Return [x, y] of the center of cell containing provided text 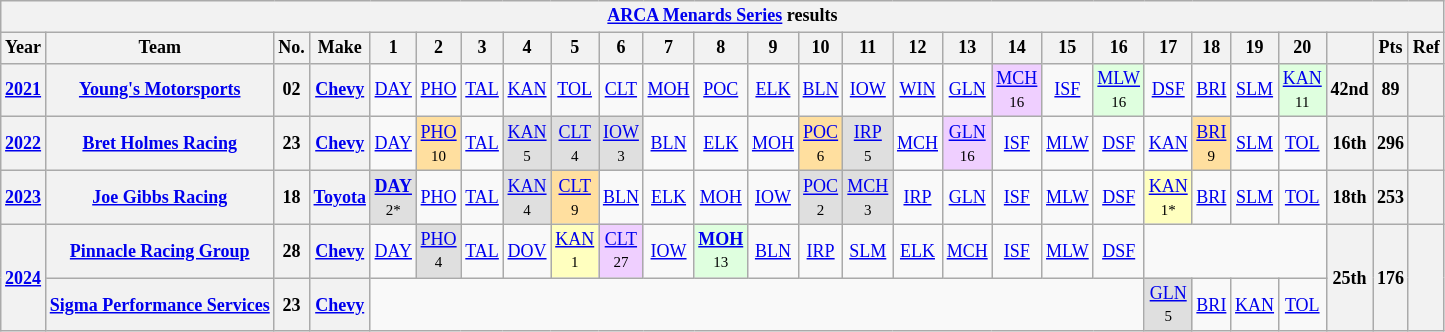
KAN11 [1302, 90]
28 [292, 251]
MCH3 [868, 197]
POC [721, 90]
4 [527, 48]
253 [1391, 197]
CLT4 [575, 144]
10 [820, 48]
Team [160, 48]
2024 [24, 278]
3 [482, 48]
25th [1350, 278]
7 [668, 48]
Ref [1426, 48]
POC2 [820, 197]
Year [24, 48]
5 [575, 48]
POC6 [820, 144]
No. [292, 48]
PHO4 [438, 251]
ARCA Menards Series results [722, 16]
15 [1068, 48]
IRP5 [868, 144]
6 [622, 48]
18th [1350, 197]
Toyota [340, 197]
2021 [24, 90]
11 [868, 48]
02 [292, 90]
MLW16 [1118, 90]
13 [967, 48]
KAN1 [575, 251]
2023 [24, 197]
KAN1* [1168, 197]
296 [1391, 144]
Make [340, 48]
WIN [918, 90]
Joe Gibbs Racing [160, 197]
PHO10 [438, 144]
14 [1017, 48]
CLT9 [575, 197]
Young's Motorsports [160, 90]
8 [721, 48]
16 [1118, 48]
19 [1255, 48]
KAN5 [527, 144]
2 [438, 48]
KAN4 [527, 197]
20 [1302, 48]
2022 [24, 144]
89 [1391, 90]
MCH16 [1017, 90]
DOV [527, 251]
Pts [1391, 48]
Pinnacle Racing Group [160, 251]
DAY2* [393, 197]
GLN5 [1168, 305]
BRI9 [1212, 144]
Sigma Performance Services [160, 305]
17 [1168, 48]
MOH13 [721, 251]
IOW3 [622, 144]
42nd [1350, 90]
176 [1391, 278]
GLN16 [967, 144]
9 [774, 48]
CLT [622, 90]
CLT27 [622, 251]
Bret Holmes Racing [160, 144]
1 [393, 48]
16th [1350, 144]
12 [918, 48]
